Extract the [x, y] coordinate from the center of the cell holding the provided text.  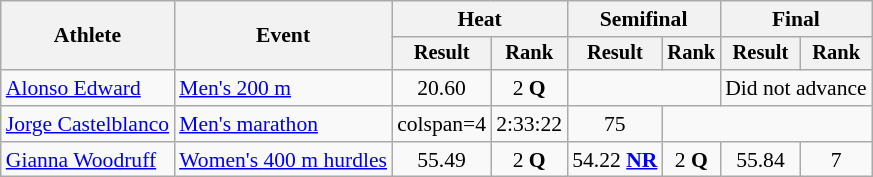
Men's marathon [283, 124]
20.60 [442, 88]
Alonso Edward [88, 88]
Did not advance [796, 88]
2:33:22 [529, 124]
75 [614, 124]
Men's 200 m [283, 88]
Final [796, 19]
Semifinal [644, 19]
Jorge Castelblanco [88, 124]
Event [283, 36]
Athlete [88, 36]
Heat [480, 19]
colspan=4 [442, 124]
2 Q [529, 88]
